Output the (X, Y) coordinate of the center of the cell containing the given text.  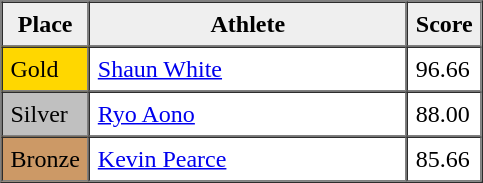
Athlete (248, 24)
96.66 (444, 68)
Kevin Pearce (248, 158)
Shaun White (248, 68)
88.00 (444, 114)
Score (444, 24)
Bronze (46, 158)
Silver (46, 114)
Ryo Aono (248, 114)
Gold (46, 68)
Place (46, 24)
85.66 (444, 158)
